Provide the (X, Y) coordinate of the cell's center where the given text is located.  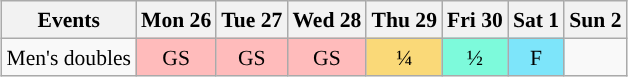
Sun 2 (595, 20)
Events (68, 20)
¼ (404, 56)
Tue 27 (252, 20)
Thu 29 (404, 20)
Wed 28 (326, 20)
Mon 26 (176, 20)
Fri 30 (475, 20)
Men's doubles (68, 56)
½ (475, 56)
F (536, 56)
Sat 1 (536, 20)
